Output the (x, y) coordinate of the center of the cell containing the given text.  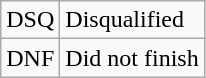
DNF (30, 58)
Did not finish (132, 58)
Disqualified (132, 20)
DSQ (30, 20)
